Return (x, y) of the center of cell containing provided text 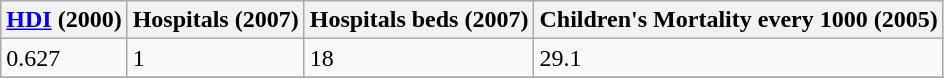
HDI (2000) (64, 20)
Children's Mortality every 1000 (2005) (738, 20)
Hospitals (2007) (216, 20)
Hospitals beds (2007) (419, 20)
1 (216, 58)
0.627 (64, 58)
29.1 (738, 58)
18 (419, 58)
